From the cell containing the given text, extract its center point as [X, Y] coordinate. 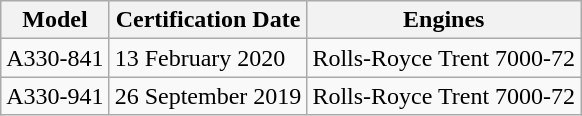
Certification Date [208, 20]
13 February 2020 [208, 58]
A330-841 [55, 58]
Model [55, 20]
Engines [444, 20]
A330-941 [55, 96]
26 September 2019 [208, 96]
